Provide the (X, Y) coordinate of the cell's center where the given text is located.  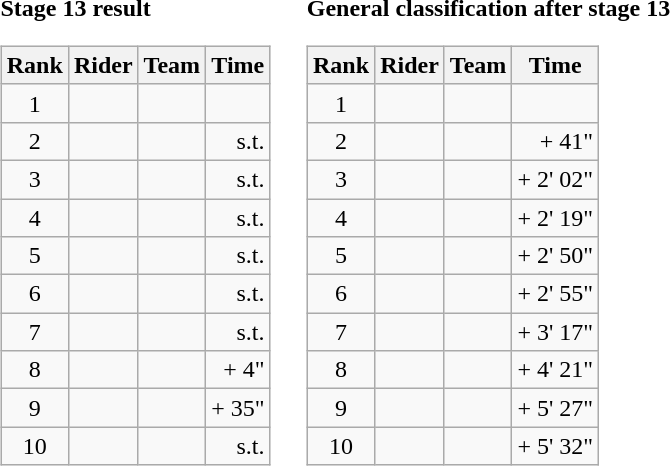
+ 41" (556, 141)
+ 2' 50" (556, 256)
+ 2' 55" (556, 294)
+ 5' 27" (556, 408)
+ 3' 17" (556, 332)
+ 4" (238, 370)
+ 5' 32" (556, 446)
+ 2' 02" (556, 179)
+ 2' 19" (556, 217)
+ 4' 21" (556, 370)
+ 35" (238, 408)
